Output the (x, y) coordinate of the center of the cell containing the given text.  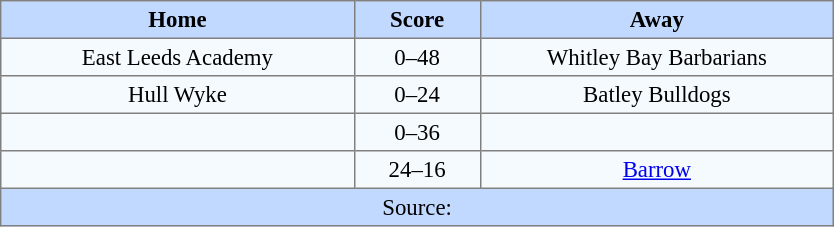
24–16 (417, 170)
Barrow (656, 170)
0–48 (417, 57)
Score (417, 20)
Whitley Bay Barbarians (656, 57)
Batley Bulldogs (656, 95)
0–36 (417, 132)
0–24 (417, 95)
Hull Wyke (178, 95)
Away (656, 20)
Source: (418, 207)
East Leeds Academy (178, 57)
Home (178, 20)
